Search for the cell housing the specified text and yield its [x, y] center coordinate. 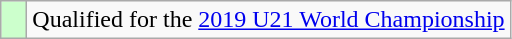
Qualified for the 2019 U21 World Championship [268, 20]
